Locate the cell with the specified text and output its (x, y) center coordinate. 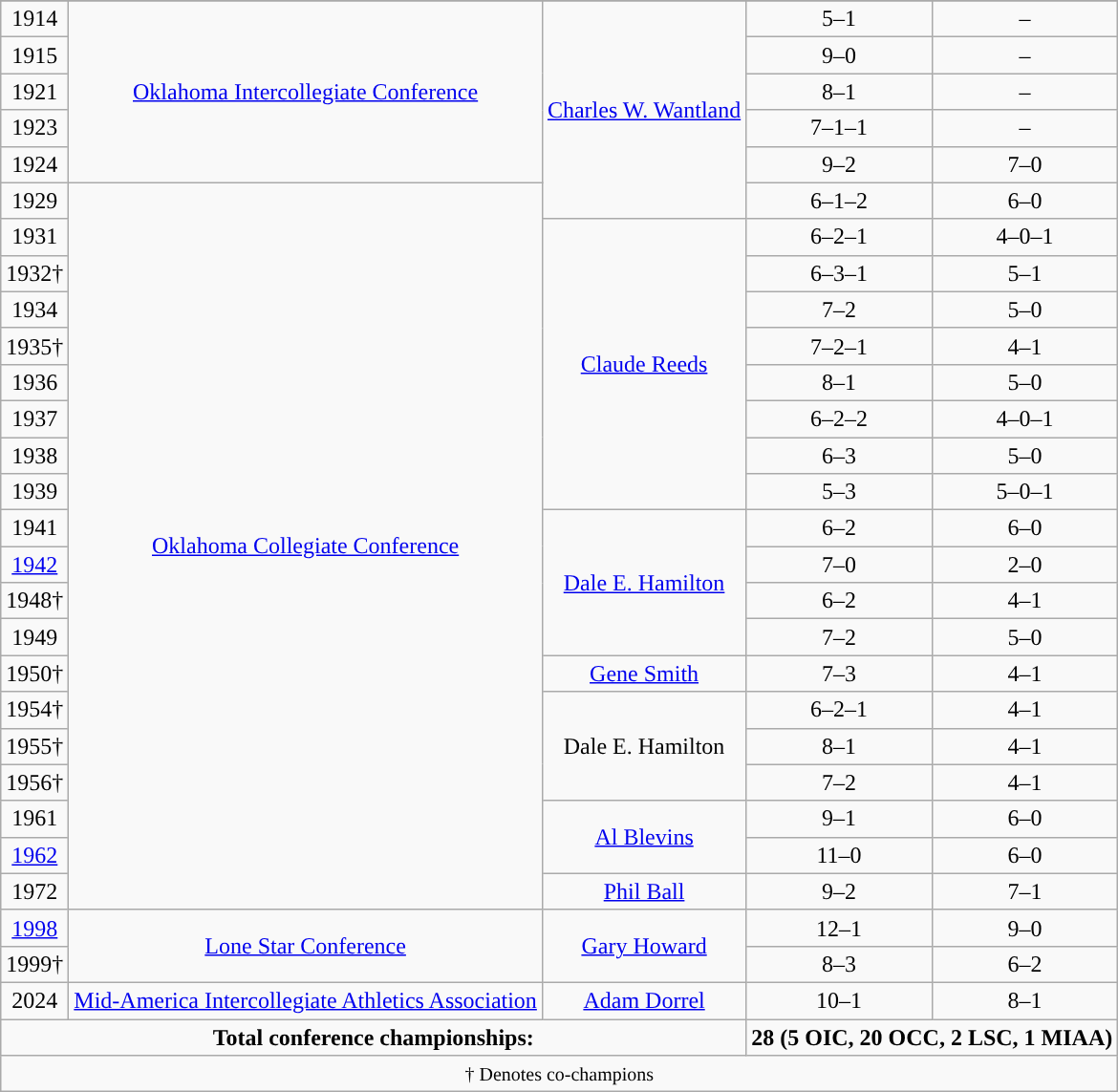
7–3 (839, 674)
Total conference championships: (374, 1037)
1961 (34, 819)
1921 (34, 92)
Oklahoma Collegiate Conference (306, 546)
5–0–1 (1024, 492)
7–2–1 (839, 346)
6–3–1 (839, 273)
8–3 (839, 964)
1998 (34, 928)
Al Blevins (644, 837)
Lone Star Conference (306, 946)
1937 (34, 418)
1949 (34, 637)
1942 (34, 565)
1956† (34, 782)
Gary Howard (644, 946)
12–1 (839, 928)
Phil Ball (644, 891)
1929 (34, 201)
1939 (34, 492)
1931 (34, 237)
Claude Reeds (644, 364)
1950† (34, 674)
1932† (34, 273)
1962 (34, 855)
1915 (34, 55)
1941 (34, 528)
Oklahoma Intercollegiate Conference (306, 92)
1954† (34, 710)
7–1 (1024, 891)
1914 (34, 19)
6–3 (839, 456)
2–0 (1024, 565)
6–1–2 (839, 201)
Charles W. Wantland (644, 110)
2024 (34, 1000)
6–2–2 (839, 418)
Adam Dorrel (644, 1000)
1955† (34, 746)
1972 (34, 891)
28 (5 OIC, 20 OCC, 2 LSC, 1 MIAA) (933, 1037)
† Denotes co-champions (560, 1074)
1936 (34, 382)
1948† (34, 601)
Gene Smith (644, 674)
1924 (34, 164)
1923 (34, 128)
10–1 (839, 1000)
Mid-America Intercollegiate Athletics Association (306, 1000)
1938 (34, 456)
11–0 (839, 855)
1935† (34, 346)
5–3 (839, 492)
9–1 (839, 819)
7–1–1 (839, 128)
1934 (34, 310)
1999† (34, 964)
